Output the [x, y] coordinate of the center of the cell containing the given text.  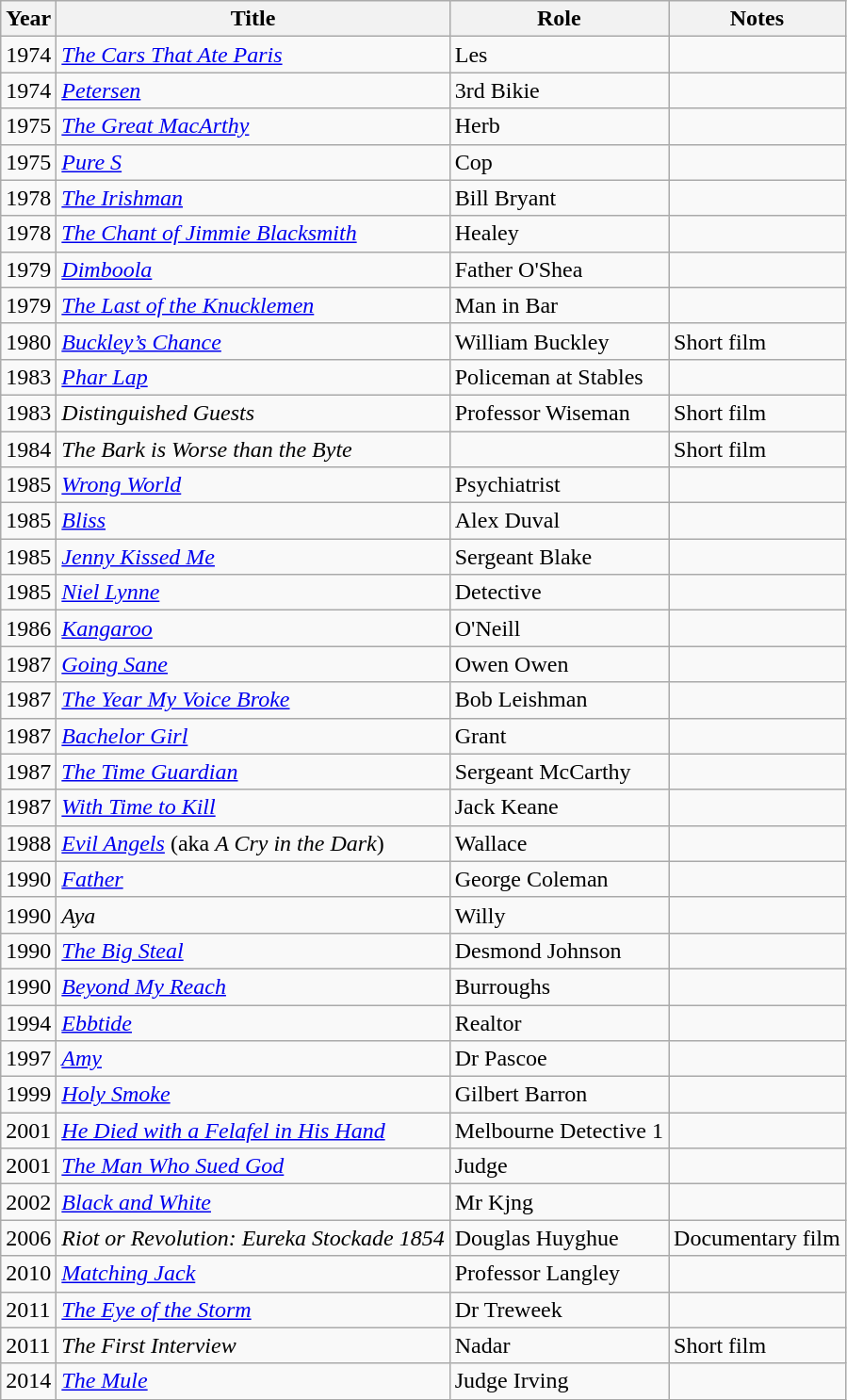
Wallace [559, 843]
The First Interview [252, 1345]
Father [252, 879]
Pure S [252, 162]
Cop [559, 162]
Healey [559, 234]
O'Neill [559, 628]
Evil Angels (aka A Cry in the Dark) [252, 843]
1984 [28, 449]
Dr Pascoe [559, 1059]
Dimboola [252, 269]
Wrong World [252, 485]
Gilbert Barron [559, 1095]
Alex Duval [559, 521]
Douglas Huyghue [559, 1238]
The Big Steal [252, 951]
The Irishman [252, 198]
1994 [28, 1022]
Kangaroo [252, 628]
The Bark is Worse than the Byte [252, 449]
Matching Jack [252, 1274]
George Coleman [559, 879]
Sergeant McCarthy [559, 772]
Willy [559, 915]
2002 [28, 1202]
Realtor [559, 1022]
The Year My Voice Broke [252, 700]
Desmond Johnson [559, 951]
Holy Smoke [252, 1095]
2014 [28, 1381]
Melbourne Detective 1 [559, 1131]
Jenny Kissed Me [252, 557]
Going Sane [252, 664]
Dr Treweek [559, 1310]
Sergeant Blake [559, 557]
1999 [28, 1095]
Documentary film [757, 1238]
Man in Bar [559, 305]
The Chant of Jimmie Blacksmith [252, 234]
Distinguished Guests [252, 413]
William Buckley [559, 341]
Owen Owen [559, 664]
The Time Guardian [252, 772]
Grant [559, 736]
Year [28, 19]
Judge Irving [559, 1381]
Petersen [252, 90]
Beyond My Reach [252, 986]
Aya [252, 915]
Father O'Shea [559, 269]
Jack Keane [559, 807]
The Cars That Ate Paris [252, 55]
He Died with a Felafel in His Hand [252, 1131]
Detective [559, 593]
The Man Who Sued God [252, 1166]
Buckley’s Chance [252, 341]
Bliss [252, 521]
Ebbtide [252, 1022]
The Last of the Knucklemen [252, 305]
Professor Langley [559, 1274]
With Time to Kill [252, 807]
Riot or Revolution: Eureka Stockade 1854 [252, 1238]
The Eye of the Storm [252, 1310]
Bob Leishman [559, 700]
Bachelor Girl [252, 736]
1988 [28, 843]
Phar Lap [252, 377]
2006 [28, 1238]
Amy [252, 1059]
Role [559, 19]
Notes [757, 19]
1980 [28, 341]
Policeman at Stables [559, 377]
1986 [28, 628]
Professor Wiseman [559, 413]
Niel Lynne [252, 593]
Herb [559, 126]
Bill Bryant [559, 198]
1997 [28, 1059]
Title [252, 19]
Nadar [559, 1345]
2010 [28, 1274]
3rd Bikie [559, 90]
Les [559, 55]
The Mule [252, 1381]
Psychiatrist [559, 485]
Mr Kjng [559, 1202]
Burroughs [559, 986]
Judge [559, 1166]
Black and White [252, 1202]
The Great MacArthy [252, 126]
